Output the (x, y) coordinate of the center of the cell containing the given text.  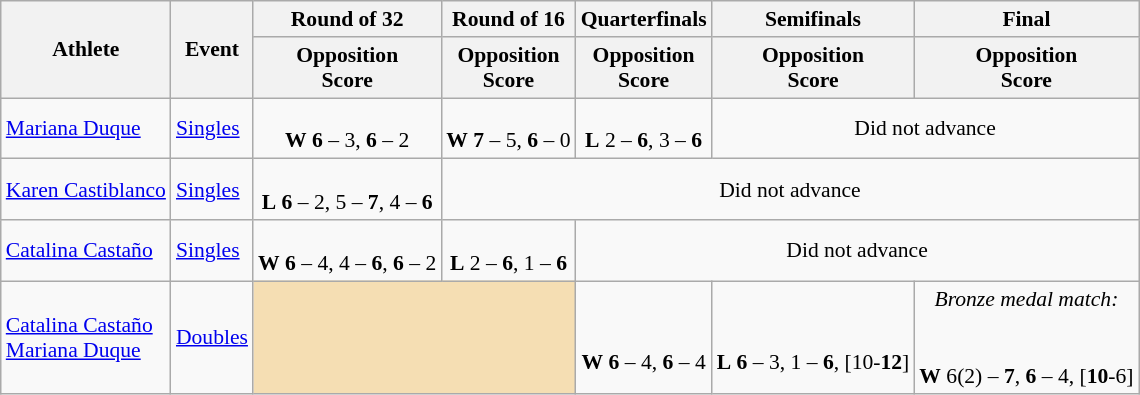
Doubles (212, 337)
W 6 – 3, 6 – 2 (347, 128)
Round of 32 (347, 19)
Bronze medal match:W 6(2) – 7, 6 – 4, [10-6] (1026, 337)
Final (1026, 19)
W 6 – 4, 4 – 6, 6 – 2 (347, 250)
Mariana Duque (86, 128)
Round of 16 (508, 19)
Karen Castiblanco (86, 190)
L 2 – 6, 1 – 6 (508, 250)
Quarterfinals (644, 19)
W 7 – 5, 6 – 0 (508, 128)
L 2 – 6, 3 – 6 (644, 128)
Athlete (86, 50)
Event (212, 50)
L 6 – 2, 5 – 7, 4 – 6 (347, 190)
Catalina Castaño (86, 250)
Semifinals (814, 19)
Catalina CastañoMariana Duque (86, 337)
L 6 – 3, 1 – 6, [10-12] (814, 337)
W 6 – 4, 6 – 4 (644, 337)
